Search for the cell housing the specified text and yield its [X, Y] center coordinate. 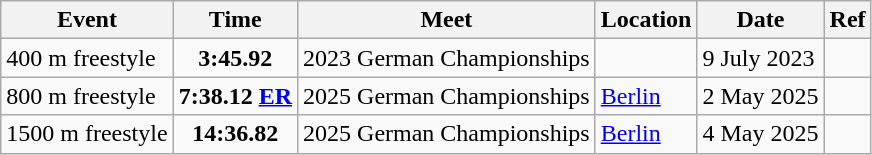
Date [760, 20]
Meet [447, 20]
2 May 2025 [760, 96]
800 m freestyle [87, 96]
1500 m freestyle [87, 134]
Time [235, 20]
Event [87, 20]
400 m freestyle [87, 58]
Location [646, 20]
14:36.82 [235, 134]
2023 German Championships [447, 58]
4 May 2025 [760, 134]
Ref [848, 20]
3:45.92 [235, 58]
9 July 2023 [760, 58]
7:38.12 ER [235, 96]
